Provide the [x, y] coordinate of the cell's center where the given text is located.  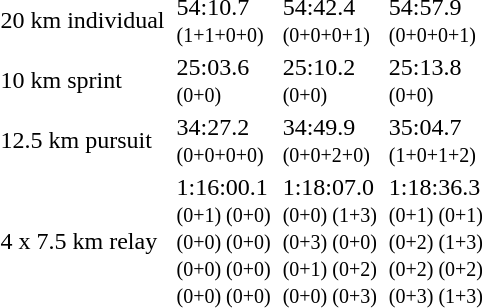
25:03.6(0+0) [224, 80]
25:10.2(0+0) [330, 80]
34:27.2(0+0+0+0) [224, 140]
34:49.9(0+0+2+0) [330, 140]
